Provide the [X, Y] coordinate of the cell's center where the given text is located.  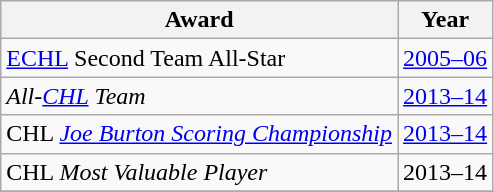
CHL Most Valuable Player [200, 172]
CHL Joe Burton Scoring Championship [200, 134]
Award [200, 20]
ECHL Second Team All-Star [200, 58]
Year [446, 20]
2005–06 [446, 58]
All-CHL Team [200, 96]
